Find where the given text appears and provide that cell's center as [X, Y] coordinate. 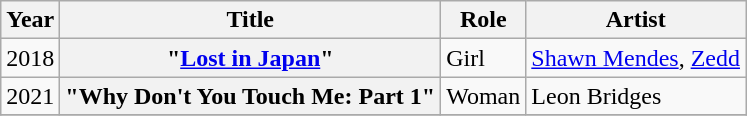
Girl [484, 58]
2021 [30, 96]
"Lost in Japan" [250, 58]
Year [30, 20]
Woman [484, 96]
Shawn Mendes, Zedd [636, 58]
2018 [30, 58]
Title [250, 20]
Leon Bridges [636, 96]
"Why Don't You Touch Me: Part 1" [250, 96]
Role [484, 20]
Artist [636, 20]
